Return [X, Y] of the center of cell containing provided text 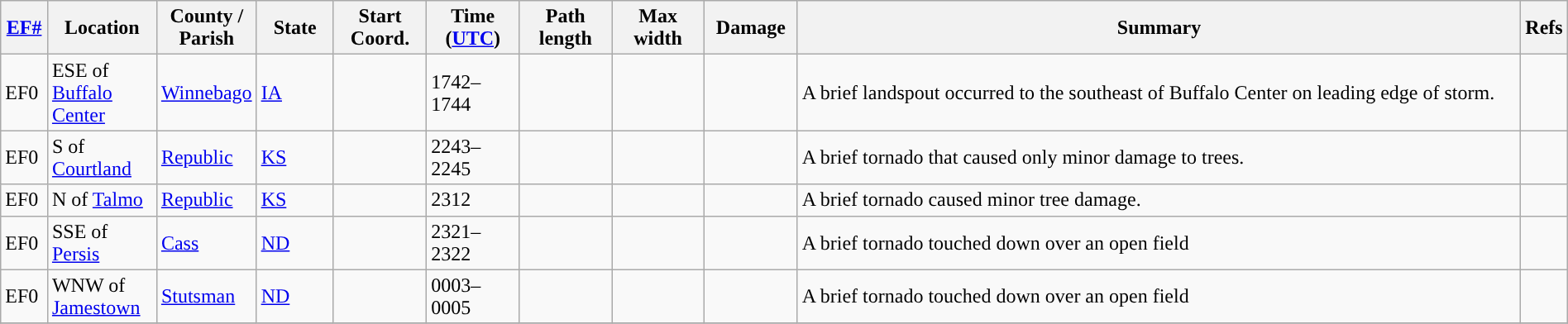
S of Courtland [102, 157]
County / Parish [207, 28]
Max width [658, 28]
SSE of Persis [102, 243]
Refs [1544, 28]
Path length [566, 28]
Location [102, 28]
1742–1744 [473, 93]
A brief tornado caused minor tree damage. [1159, 200]
2321–2322 [473, 243]
IA [294, 93]
A brief landspout occurred to the southeast of Buffalo Center on leading edge of storm. [1159, 93]
N of Talmo [102, 200]
State [294, 28]
WNW of Jamestown [102, 296]
2243–2245 [473, 157]
Start Coord. [380, 28]
Damage [751, 28]
2312 [473, 200]
Winnebago [207, 93]
Time (UTC) [473, 28]
Stutsman [207, 296]
Summary [1159, 28]
0003–0005 [473, 296]
ESE of Buffalo Center [102, 93]
EF# [25, 28]
Cass [207, 243]
A brief tornado that caused only minor damage to trees. [1159, 157]
